Output the (X, Y) coordinate of the center of the cell containing the given text.  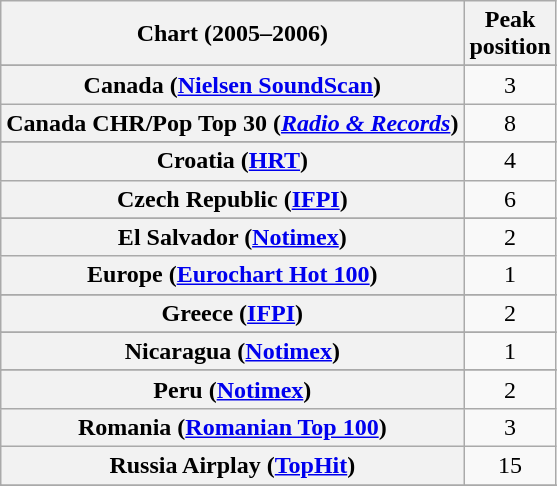
8 (510, 123)
Canada (Nielsen SoundScan) (232, 85)
Greece (IFPI) (232, 313)
Russia Airplay (TopHit) (232, 465)
Nicaragua (Notimex) (232, 351)
6 (510, 199)
Croatia (HRT) (232, 161)
Romania (Romanian Top 100) (232, 427)
Europe (Eurochart Hot 100) (232, 275)
4 (510, 161)
Czech Republic (IFPI) (232, 199)
Peakposition (510, 34)
Chart (2005–2006) (232, 34)
El Salvador (Notimex) (232, 237)
Canada CHR/Pop Top 30 (Radio & Records) (232, 123)
15 (510, 465)
Peru (Notimex) (232, 389)
